Search for the cell housing the specified text and yield its [x, y] center coordinate. 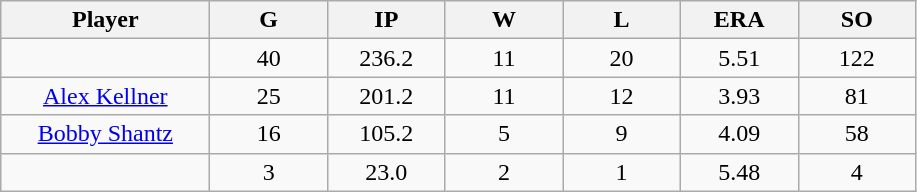
58 [857, 134]
40 [269, 58]
Player [106, 20]
16 [269, 134]
4 [857, 172]
2 [504, 172]
9 [622, 134]
201.2 [386, 96]
Alex Kellner [106, 96]
236.2 [386, 58]
105.2 [386, 134]
G [269, 20]
SO [857, 20]
23.0 [386, 172]
12 [622, 96]
1 [622, 172]
3 [269, 172]
IP [386, 20]
5.51 [739, 58]
81 [857, 96]
L [622, 20]
W [504, 20]
122 [857, 58]
Bobby Shantz [106, 134]
5 [504, 134]
3.93 [739, 96]
25 [269, 96]
ERA [739, 20]
4.09 [739, 134]
20 [622, 58]
5.48 [739, 172]
